Return [x, y] of the center of cell containing provided text 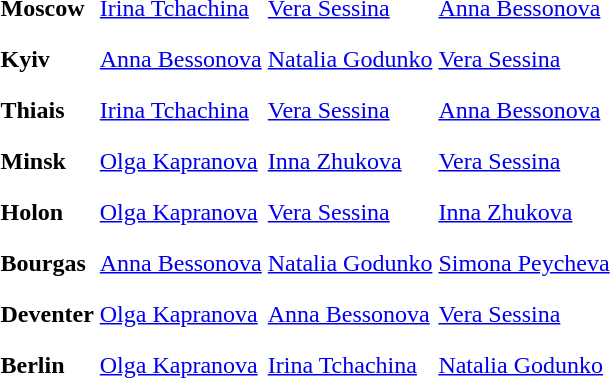
Irina Tchachina [180, 110]
Inna Zhukova [350, 161]
